Return the (x, y) coordinate for the center point of the cell that contains the specified text.  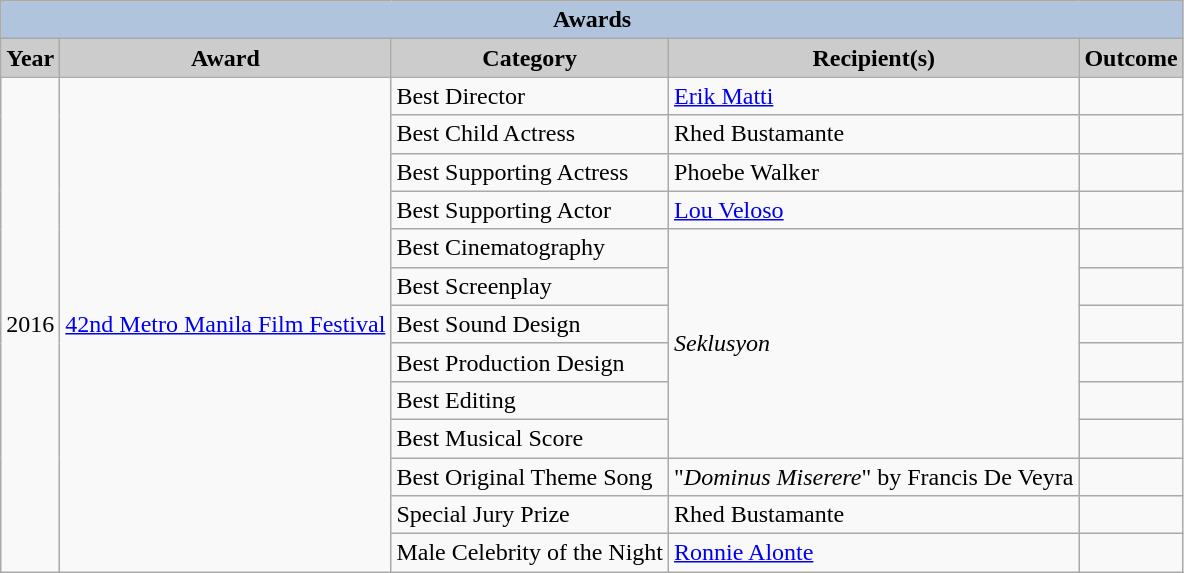
2016 (30, 324)
Erik Matti (874, 96)
Best Screenplay (530, 286)
Best Child Actress (530, 134)
Award (226, 58)
Phoebe Walker (874, 172)
42nd Metro Manila Film Festival (226, 324)
Special Jury Prize (530, 515)
Best Editing (530, 400)
Best Original Theme Song (530, 477)
Best Supporting Actor (530, 210)
Best Production Design (530, 362)
Ronnie Alonte (874, 553)
Awards (592, 20)
Best Cinematography (530, 248)
Category (530, 58)
"Dominus Miserere" by Francis De Veyra (874, 477)
Best Musical Score (530, 438)
Year (30, 58)
Male Celebrity of the Night (530, 553)
Best Sound Design (530, 324)
Best Director (530, 96)
Lou Veloso (874, 210)
Seklusyon (874, 343)
Outcome (1131, 58)
Recipient(s) (874, 58)
Best Supporting Actress (530, 172)
